Pinpoint the cell where the given text exists, returning its (x, y) midpoint coordinate. 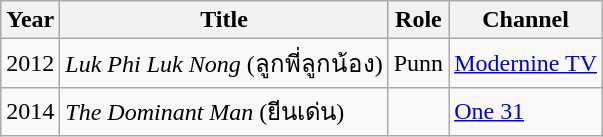
2014 (30, 112)
Role (418, 20)
Punn (418, 64)
Luk Phi Luk Nong (ลูกพี่ลูกน้อง) (224, 64)
Modernine TV (526, 64)
The Dominant Man (ยีนเด่น) (224, 112)
Channel (526, 20)
2012 (30, 64)
Title (224, 20)
One 31 (526, 112)
Year (30, 20)
